Determine the (x, y) coordinate at the center of the cell enclosing the given text.  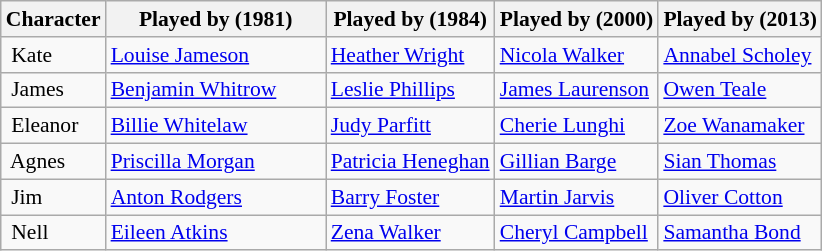
Benjamin Whitrow (216, 90)
Judy Parfitt (410, 126)
Zena Walker (410, 233)
Patricia Heneghan (410, 162)
Played by (2000) (577, 19)
Played by (2013) (740, 19)
James (54, 90)
Martin Jarvis (577, 197)
Billie Whitelaw (216, 126)
Annabel Scholey (740, 55)
Samantha Bond (740, 233)
Zoe Wanamaker (740, 126)
Nell (54, 233)
Character (54, 19)
Owen Teale (740, 90)
Played by (1984) (410, 19)
Barry Foster (410, 197)
Gillian Barge (577, 162)
Eleanor (54, 126)
Cheryl Campbell (577, 233)
Played by (1981) (216, 19)
Heather Wright (410, 55)
Jim (54, 197)
Kate (54, 55)
Sian Thomas (740, 162)
Anton Rodgers (216, 197)
Agnes (54, 162)
Oliver Cotton (740, 197)
Priscilla Morgan (216, 162)
Cherie Lunghi (577, 126)
Louise Jameson (216, 55)
Leslie Phillips (410, 90)
James Laurenson (577, 90)
Eileen Atkins (216, 233)
Nicola Walker (577, 55)
